Extract the [x, y] coordinate from the center of the cell holding the provided text.  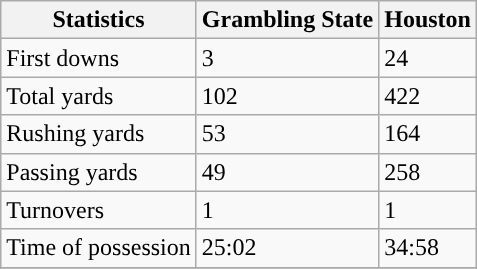
Total yards [99, 96]
102 [287, 96]
422 [428, 96]
3 [287, 58]
Turnovers [99, 210]
24 [428, 58]
Grambling State [287, 20]
53 [287, 134]
34:58 [428, 248]
Rushing yards [99, 134]
First downs [99, 58]
164 [428, 134]
Time of possession [99, 248]
258 [428, 172]
Houston [428, 20]
25:02 [287, 248]
49 [287, 172]
Statistics [99, 20]
Passing yards [99, 172]
